Extract the (X, Y) coordinate from the center of the cell holding the provided text.  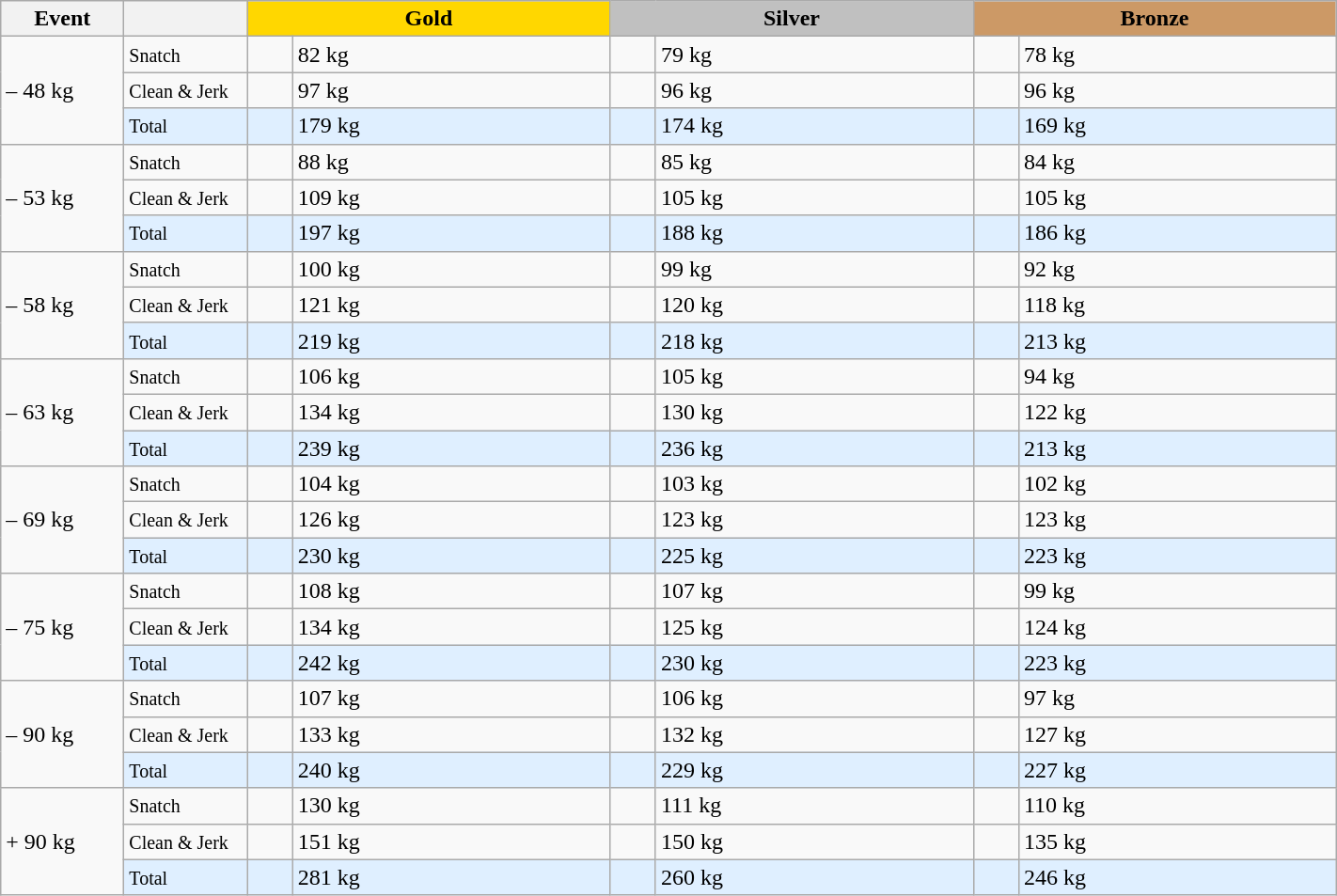
126 kg (451, 520)
111 kg (814, 806)
118 kg (1177, 305)
246 kg (1177, 877)
218 kg (814, 340)
135 kg (1177, 841)
102 kg (1177, 484)
Event (62, 19)
82 kg (451, 55)
– 69 kg (62, 520)
127 kg (1177, 734)
151 kg (451, 841)
79 kg (814, 55)
104 kg (451, 484)
– 48 kg (62, 90)
122 kg (1177, 412)
84 kg (1177, 162)
188 kg (814, 233)
Bronze (1155, 19)
219 kg (451, 340)
281 kg (451, 877)
85 kg (814, 162)
– 53 kg (62, 197)
110 kg (1177, 806)
197 kg (451, 233)
78 kg (1177, 55)
103 kg (814, 484)
174 kg (814, 126)
125 kg (814, 627)
260 kg (814, 877)
186 kg (1177, 233)
88 kg (451, 162)
124 kg (1177, 627)
150 kg (814, 841)
Silver (792, 19)
239 kg (451, 448)
240 kg (451, 770)
120 kg (814, 305)
121 kg (451, 305)
236 kg (814, 448)
– 63 kg (62, 412)
242 kg (451, 663)
92 kg (1177, 269)
133 kg (451, 734)
225 kg (814, 556)
132 kg (814, 734)
109 kg (451, 197)
– 90 kg (62, 734)
169 kg (1177, 126)
100 kg (451, 269)
227 kg (1177, 770)
– 58 kg (62, 305)
+ 90 kg (62, 841)
229 kg (814, 770)
– 75 kg (62, 627)
179 kg (451, 126)
Gold (429, 19)
94 kg (1177, 376)
108 kg (451, 591)
